Detect which cell encompasses the target text, then output its (x, y) center coordinate. 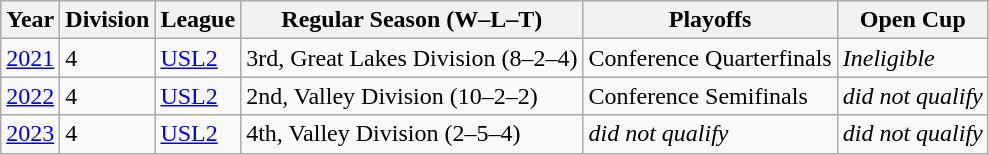
Conference Quarterfinals (710, 58)
League (198, 20)
Year (30, 20)
Ineligible (912, 58)
Regular Season (W–L–T) (412, 20)
2023 (30, 134)
2021 (30, 58)
Playoffs (710, 20)
Conference Semifinals (710, 96)
3rd, Great Lakes Division (8–2–4) (412, 58)
2nd, Valley Division (10–2–2) (412, 96)
Open Cup (912, 20)
Division (108, 20)
2022 (30, 96)
4th, Valley Division (2–5–4) (412, 134)
